Extract the [x, y] coordinate from the center of the cell holding the provided text.  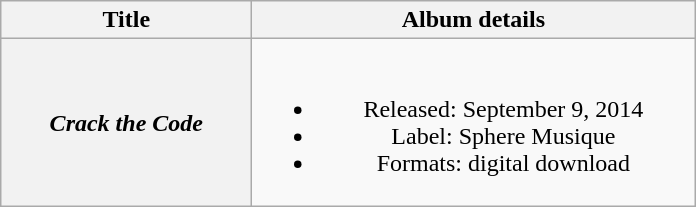
Title [126, 20]
Album details [474, 20]
Crack the Code [126, 122]
Released: September 9, 2014Label: Sphere MusiqueFormats: digital download [474, 122]
